Detect which cell encompasses the target text, then output its [X, Y] center coordinate. 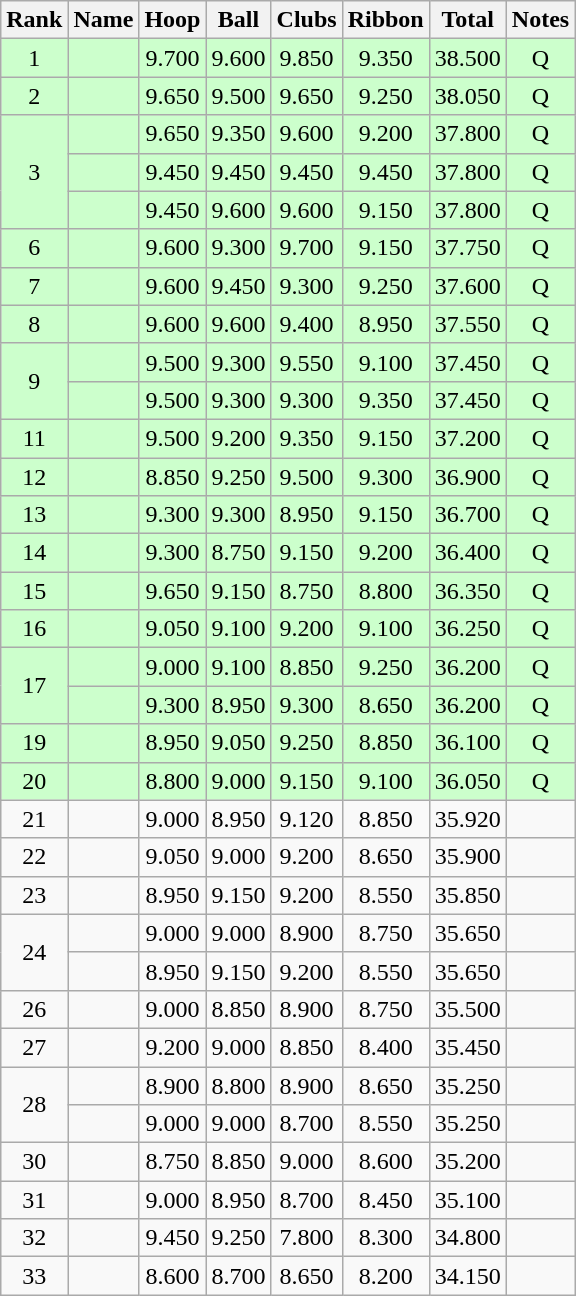
37.200 [468, 438]
32 [34, 1238]
35.920 [468, 819]
38.050 [468, 96]
12 [34, 477]
Notes [540, 20]
9.400 [306, 324]
37.750 [468, 248]
2 [34, 96]
Clubs [306, 20]
21 [34, 819]
22 [34, 857]
3 [34, 172]
35.900 [468, 857]
31 [34, 1200]
35.450 [468, 1047]
15 [34, 591]
19 [34, 743]
14 [34, 553]
8.200 [386, 1276]
30 [34, 1162]
17 [34, 686]
24 [34, 952]
36.700 [468, 515]
11 [34, 438]
35.850 [468, 895]
8 [34, 324]
37.550 [468, 324]
34.800 [468, 1238]
36.250 [468, 629]
8.300 [386, 1238]
36.350 [468, 591]
8.450 [386, 1200]
35.200 [468, 1162]
9.550 [306, 362]
9.120 [306, 819]
33 [34, 1276]
16 [34, 629]
Total [468, 20]
7 [34, 286]
Name [104, 20]
Ribbon [386, 20]
37.600 [468, 286]
Rank [34, 20]
Ball [238, 20]
Hoop [172, 20]
13 [34, 515]
7.800 [306, 1238]
34.150 [468, 1276]
38.500 [468, 58]
36.900 [468, 477]
9 [34, 381]
28 [34, 1104]
6 [34, 248]
26 [34, 1009]
36.050 [468, 781]
20 [34, 781]
9.850 [306, 58]
23 [34, 895]
1 [34, 58]
35.100 [468, 1200]
8.400 [386, 1047]
36.400 [468, 553]
27 [34, 1047]
35.500 [468, 1009]
36.100 [468, 743]
